Return the [X, Y] coordinate for the center point of the cell that contains the specified text.  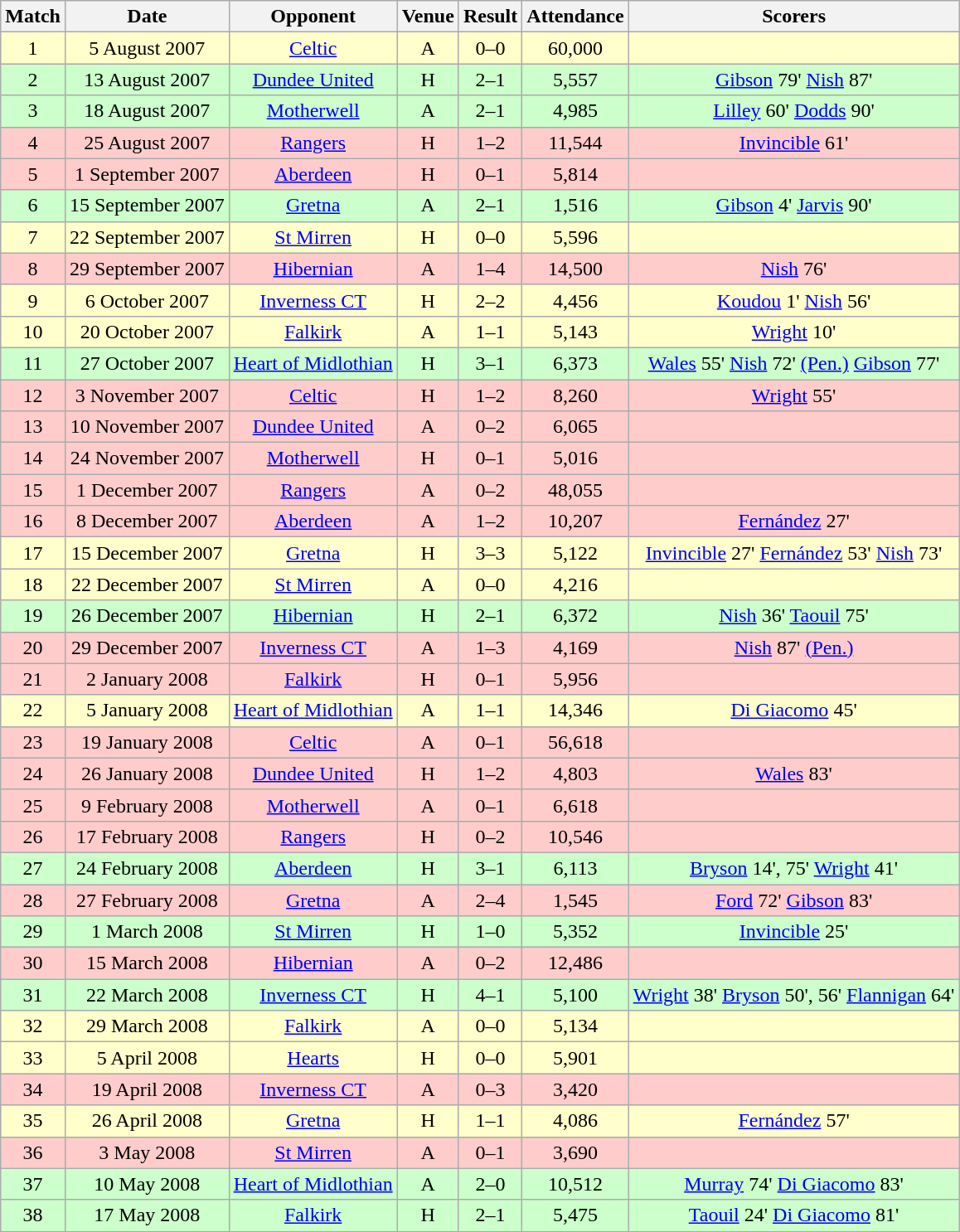
29 March 2008 [147, 1026]
6,373 [575, 363]
Attendance [575, 17]
2 [33, 80]
17 May 2008 [147, 1215]
Wright 38' Bryson 50', 56' Flannigan 64' [794, 995]
23 [33, 742]
32 [33, 1026]
10,512 [575, 1184]
24 November 2007 [147, 458]
4,169 [575, 648]
3,420 [575, 1089]
Opponent [313, 17]
5,814 [575, 174]
4–1 [490, 995]
Hearts [313, 1058]
30 [33, 963]
15 [33, 490]
6 [33, 206]
25 August 2007 [147, 143]
20 [33, 648]
5,956 [575, 679]
18 [33, 584]
Match [33, 17]
27 [33, 868]
24 [33, 774]
5,134 [575, 1026]
35 [33, 1121]
34 [33, 1089]
1 December 2007 [147, 490]
3 May 2008 [147, 1152]
5,100 [575, 995]
29 December 2007 [147, 648]
10 [33, 332]
14,500 [575, 269]
20 October 2007 [147, 332]
1,545 [575, 900]
2–0 [490, 1184]
Taouil 24' Di Giacomo 81' [794, 1215]
26 January 2008 [147, 774]
17 [33, 553]
6 October 2007 [147, 300]
1–4 [490, 269]
5,143 [575, 332]
3 [33, 111]
Lilley 60' Dodds 90' [794, 111]
5,901 [575, 1058]
6,065 [575, 427]
Koudou 1' Nish 56' [794, 300]
24 February 2008 [147, 868]
9 [33, 300]
22 March 2008 [147, 995]
33 [33, 1058]
Wright 10' [794, 332]
37 [33, 1184]
4,803 [575, 774]
13 [33, 427]
60,000 [575, 48]
1–3 [490, 648]
27 October 2007 [147, 363]
5,352 [575, 932]
5 April 2008 [147, 1058]
4,216 [575, 584]
8 December 2007 [147, 521]
26 [33, 837]
18 August 2007 [147, 111]
38 [33, 1215]
17 February 2008 [147, 837]
Venue [428, 17]
22 September 2007 [147, 237]
5,122 [575, 553]
Nish 36' Taouil 75' [794, 616]
11 [33, 363]
11,544 [575, 143]
Wales 83' [794, 774]
0–3 [490, 1089]
Di Giacomo 45' [794, 711]
25 [33, 805]
Invincible 61' [794, 143]
1,516 [575, 206]
16 [33, 521]
15 December 2007 [147, 553]
Fernández 27' [794, 521]
13 August 2007 [147, 80]
12,486 [575, 963]
Murray 74' Di Giacomo 83' [794, 1184]
9 February 2008 [147, 805]
Gibson 4' Jarvis 90' [794, 206]
2–4 [490, 900]
Date [147, 17]
5,557 [575, 80]
2 January 2008 [147, 679]
19 [33, 616]
1–0 [490, 932]
Ford 72' Gibson 83' [794, 900]
8,260 [575, 395]
Wales 55' Nish 72' (Pen.) Gibson 77' [794, 363]
Invincible 27' Fernández 53' Nish 73' [794, 553]
8 [33, 269]
19 April 2008 [147, 1089]
4,086 [575, 1121]
1 March 2008 [147, 932]
6,618 [575, 805]
Bryson 14', 75' Wright 41' [794, 868]
Result [490, 17]
Scorers [794, 17]
Fernández 57' [794, 1121]
10 May 2008 [147, 1184]
Wright 55' [794, 395]
5,016 [575, 458]
29 [33, 932]
27 February 2008 [147, 900]
5 August 2007 [147, 48]
5,475 [575, 1215]
Invincible 25' [794, 932]
5 [33, 174]
4,985 [575, 111]
1 September 2007 [147, 174]
19 January 2008 [147, 742]
5 January 2008 [147, 711]
3,690 [575, 1152]
12 [33, 395]
22 [33, 711]
10,546 [575, 837]
48,055 [575, 490]
7 [33, 237]
56,618 [575, 742]
26 December 2007 [147, 616]
26 April 2008 [147, 1121]
14 [33, 458]
15 March 2008 [147, 963]
10,207 [575, 521]
3 November 2007 [147, 395]
2–2 [490, 300]
3–3 [490, 553]
1 [33, 48]
15 September 2007 [147, 206]
31 [33, 995]
10 November 2007 [147, 427]
5,596 [575, 237]
4 [33, 143]
6,113 [575, 868]
29 September 2007 [147, 269]
4,456 [575, 300]
36 [33, 1152]
28 [33, 900]
Nish 76' [794, 269]
Nish 87' (Pen.) [794, 648]
21 [33, 679]
22 December 2007 [147, 584]
14,346 [575, 711]
Gibson 79' Nish 87' [794, 80]
6,372 [575, 616]
